Return [x, y] of the center of cell containing provided text 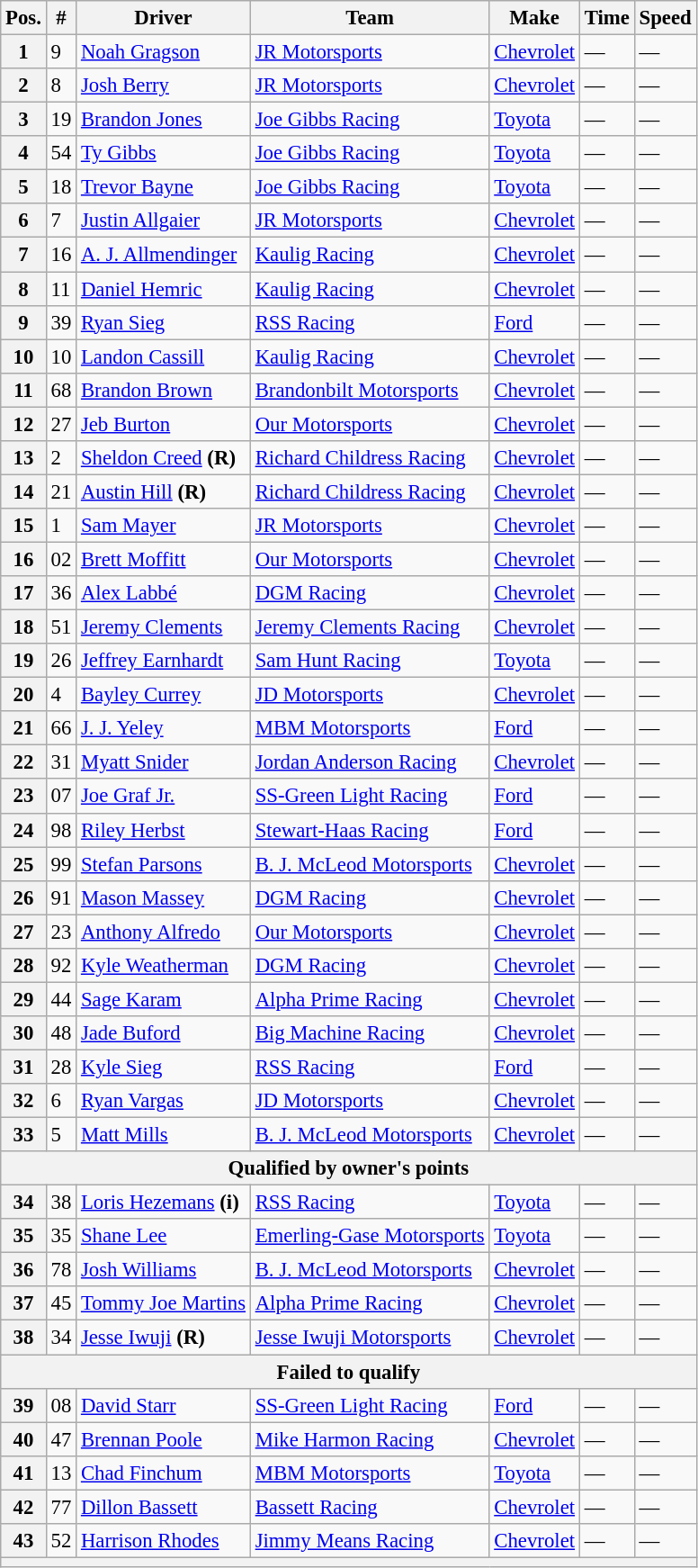
Noah Gragson [164, 52]
J. J. Yeley [164, 728]
41 [23, 1473]
Mason Massey [164, 897]
Bassett Racing [370, 1507]
Justin Allgaier [164, 221]
91 [61, 897]
Chad Finchum [164, 1473]
Pos. [23, 18]
20 [23, 695]
Sam Mayer [164, 526]
Tommy Joe Martins [164, 1304]
Jeremy Clements Racing [370, 627]
30 [23, 1033]
Jeb Burton [164, 424]
Loris Hezemans (i) [164, 1203]
Mike Harmon Racing [370, 1439]
Daniel Hemric [164, 289]
Team [370, 18]
02 [61, 559]
Sheldon Creed (R) [164, 458]
Ty Gibbs [164, 153]
Failed to qualify [349, 1372]
Sage Karam [164, 999]
66 [61, 728]
33 [23, 1135]
Landon Cassill [164, 356]
44 [61, 999]
Austin Hill (R) [164, 491]
77 [61, 1507]
14 [23, 491]
Ryan Vargas [164, 1101]
Jeffrey Earnhardt [164, 661]
07 [61, 797]
David Starr [164, 1405]
98 [61, 830]
3 [23, 120]
Brennan Poole [164, 1439]
43 [23, 1541]
24 [23, 830]
08 [61, 1405]
Myatt Snider [164, 762]
15 [23, 526]
Emerling-Gase Motorsports [370, 1236]
Bayley Currey [164, 695]
Jesse Iwuji Motorsports [370, 1338]
Shane Lee [164, 1236]
22 [23, 762]
Jesse Iwuji (R) [164, 1338]
29 [23, 999]
Stewart-Haas Racing [370, 830]
Riley Herbst [164, 830]
Stefan Parsons [164, 864]
Anthony Alfredo [164, 932]
Matt Mills [164, 1135]
12 [23, 424]
Josh Berry [164, 86]
Brandon Jones [164, 120]
68 [61, 390]
Jordan Anderson Racing [370, 762]
Kyle Weatherman [164, 966]
47 [61, 1439]
Ryan Sieg [164, 322]
42 [23, 1507]
99 [61, 864]
40 [23, 1439]
48 [61, 1033]
Brandonbilt Motorsports [370, 390]
Big Machine Racing [370, 1033]
92 [61, 966]
Jade Buford [164, 1033]
Qualified by owner's points [349, 1168]
Harrison Rhodes [164, 1541]
51 [61, 627]
37 [23, 1304]
Make [534, 18]
Dillon Bassett [164, 1507]
25 [23, 864]
54 [61, 153]
45 [61, 1304]
A. J. Allmendinger [164, 255]
Brandon Brown [164, 390]
52 [61, 1541]
17 [23, 593]
Kyle Sieg [164, 1067]
Joe Graf Jr. [164, 797]
Sam Hunt Racing [370, 661]
78 [61, 1270]
Speed [666, 18]
Trevor Bayne [164, 187]
Jimmy Means Racing [370, 1541]
Brett Moffitt [164, 559]
32 [23, 1101]
Driver [164, 18]
Josh Williams [164, 1270]
Alex Labbé [164, 593]
Time [606, 18]
# [61, 18]
Jeremy Clements [164, 627]
